Return the (X, Y) coordinate for the center point of the cell that contains the specified text.  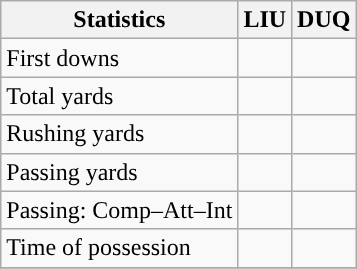
Passing yards (120, 172)
Statistics (120, 20)
LIU (265, 20)
Passing: Comp–Att–Int (120, 210)
DUQ (324, 20)
Total yards (120, 96)
Rushing yards (120, 134)
Time of possession (120, 248)
First downs (120, 58)
